Find where the given text appears and provide that cell's center as [x, y] coordinate. 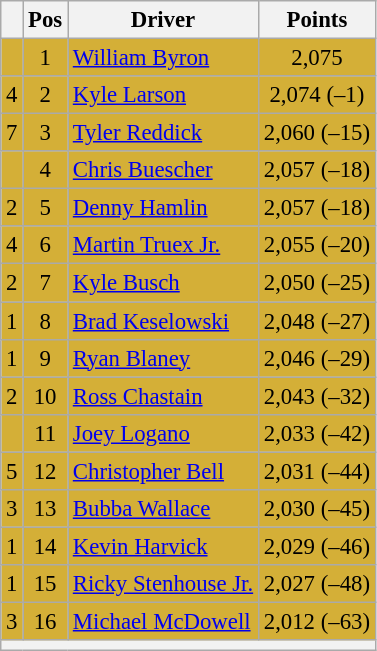
8 [46, 321]
2,060 (–15) [316, 133]
Ricky Stenhouse Jr. [164, 584]
Driver [164, 20]
2,046 (–29) [316, 358]
2,033 (–42) [316, 433]
Joey Logano [164, 433]
Martin Truex Jr. [164, 245]
2,027 (–48) [316, 584]
Ross Chastain [164, 396]
Ryan Blaney [164, 358]
16 [46, 621]
2,050 (–25) [316, 283]
2,048 (–27) [316, 321]
Kyle Larson [164, 95]
Tyler Reddick [164, 133]
2,074 (–1) [316, 95]
2,043 (–32) [316, 396]
2,031 (–44) [316, 471]
Pos [46, 20]
Brad Keselowski [164, 321]
15 [46, 584]
2,030 (–45) [316, 509]
Denny Hamlin [164, 208]
Chris Buescher [164, 170]
10 [46, 396]
2,012 (–63) [316, 621]
6 [46, 245]
William Byron [164, 58]
12 [46, 471]
Kevin Harvick [164, 546]
13 [46, 509]
Bubba Wallace [164, 509]
9 [46, 358]
2,075 [316, 58]
11 [46, 433]
Christopher Bell [164, 471]
Kyle Busch [164, 283]
2,055 (–20) [316, 245]
Michael McDowell [164, 621]
14 [46, 546]
2,029 (–46) [316, 546]
Points [316, 20]
